Detect which cell encompasses the target text, then output its [x, y] center coordinate. 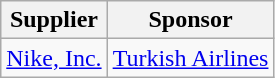
Sponsor [190, 20]
Turkish Airlines [190, 58]
Supplier [54, 20]
Nike, Inc. [54, 58]
